Scan for the cell matching the given text and deliver its [X, Y] coordinate at center. 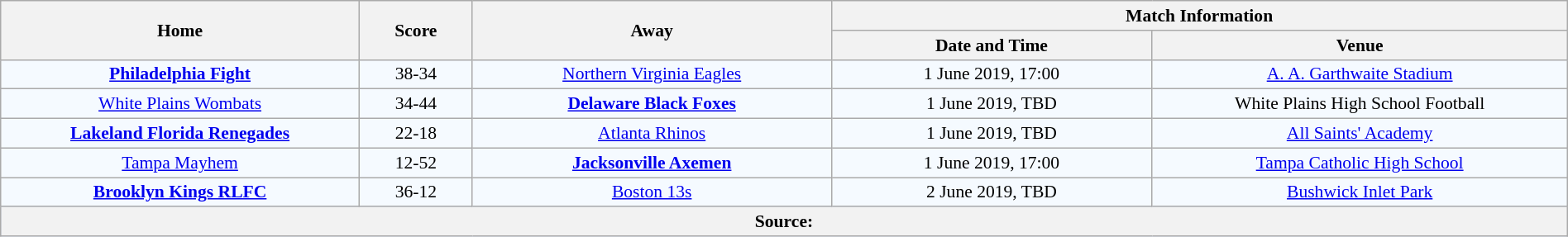
Score [415, 30]
Atlanta Rhinos [652, 134]
Tampa Catholic High School [1360, 163]
White Plains Wombats [180, 104]
Jacksonville Axemen [652, 163]
12-52 [415, 163]
Home [180, 30]
White Plains High School Football [1360, 104]
Northern Virginia Eagles [652, 74]
Boston 13s [652, 192]
All Saints' Academy [1360, 134]
Away [652, 30]
Date and Time [992, 45]
Match Information [1199, 16]
Lakeland Florida Renegades [180, 134]
Philadelphia Fight [180, 74]
38-34 [415, 74]
36-12 [415, 192]
A. A. Garthwaite Stadium [1360, 74]
2 June 2019, TBD [992, 192]
Bushwick Inlet Park [1360, 192]
Tampa Mayhem [180, 163]
Delaware Black Foxes [652, 104]
Source: [784, 222]
Venue [1360, 45]
22-18 [415, 134]
34-44 [415, 104]
Brooklyn Kings RLFC [180, 192]
